Output the [X, Y] coordinate of the center of the cell containing the given text.  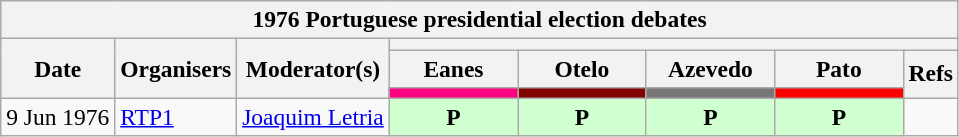
1976 Portuguese presidential election debates [480, 19]
Date [58, 68]
Refs [930, 74]
Organisers [176, 68]
Pato [839, 68]
Joaquim Letria [314, 117]
RTP1 [176, 117]
9 Jun 1976 [58, 117]
Azevedo [710, 68]
Eanes [453, 68]
Otelo [582, 68]
Moderator(s) [314, 68]
